Determine the (X, Y) coordinate at the center of the cell enclosing the given text.  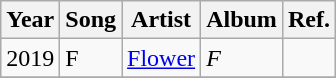
2019 (30, 58)
Year (30, 20)
Flower (162, 58)
Artist (162, 20)
Album (242, 20)
Song (91, 20)
Ref. (308, 20)
